For the text-containing cell, return its midpoint in (X, Y) coordinate format. 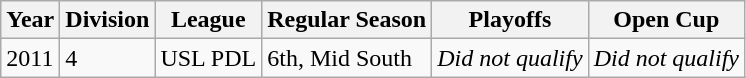
6th, Mid South (347, 58)
2011 (30, 58)
4 (108, 58)
USL PDL (208, 58)
Playoffs (510, 20)
League (208, 20)
Year (30, 20)
Regular Season (347, 20)
Open Cup (666, 20)
Division (108, 20)
